From the cell containing the given text, extract its center point as (X, Y) coordinate. 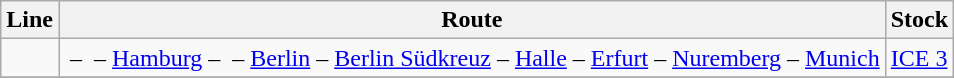
– – Hamburg – – Berlin – Berlin Südkreuz – Halle – Erfurt – Nuremberg – Munich (472, 58)
Line (30, 20)
Route (472, 20)
ICE 3 (919, 58)
Stock (919, 20)
